Detect which cell encompasses the target text, then output its (x, y) center coordinate. 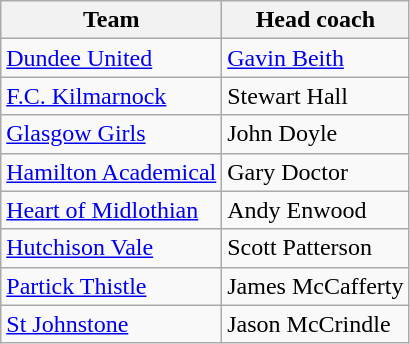
John Doyle (316, 134)
St Johnstone (112, 324)
Partick Thistle (112, 286)
Gary Doctor (316, 172)
Hutchison Vale (112, 248)
Dundee United (112, 58)
Hamilton Academical (112, 172)
F.C. Kilmarnock (112, 96)
Glasgow Girls (112, 134)
Head coach (316, 20)
Andy Enwood (316, 210)
Gavin Beith (316, 58)
Stewart Hall (316, 96)
Jason McCrindle (316, 324)
Heart of Midlothian (112, 210)
Scott Patterson (316, 248)
James McCafferty (316, 286)
Team (112, 20)
